Search for the cell housing the specified text and yield its [x, y] center coordinate. 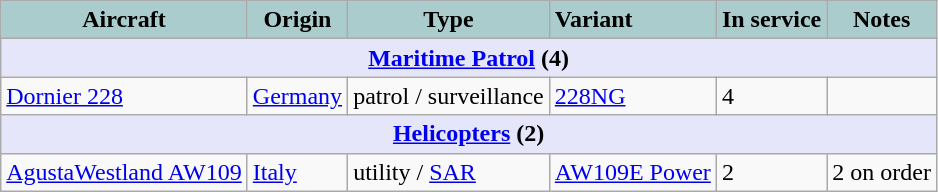
Notes [882, 20]
AgustaWestland AW109 [124, 172]
Variant [632, 20]
Italy [297, 172]
In service [771, 20]
Type [449, 20]
4 [771, 96]
Dornier 228 [124, 96]
Helicopters (2) [469, 134]
2 on order [882, 172]
Germany [297, 96]
Origin [297, 20]
Aircraft [124, 20]
2 [771, 172]
patrol / surveillance [449, 96]
AW109E Power [632, 172]
228NG [632, 96]
utility / SAR [449, 172]
Maritime Patrol (4) [469, 58]
